Locate the cell with the specified text and output its (x, y) center coordinate. 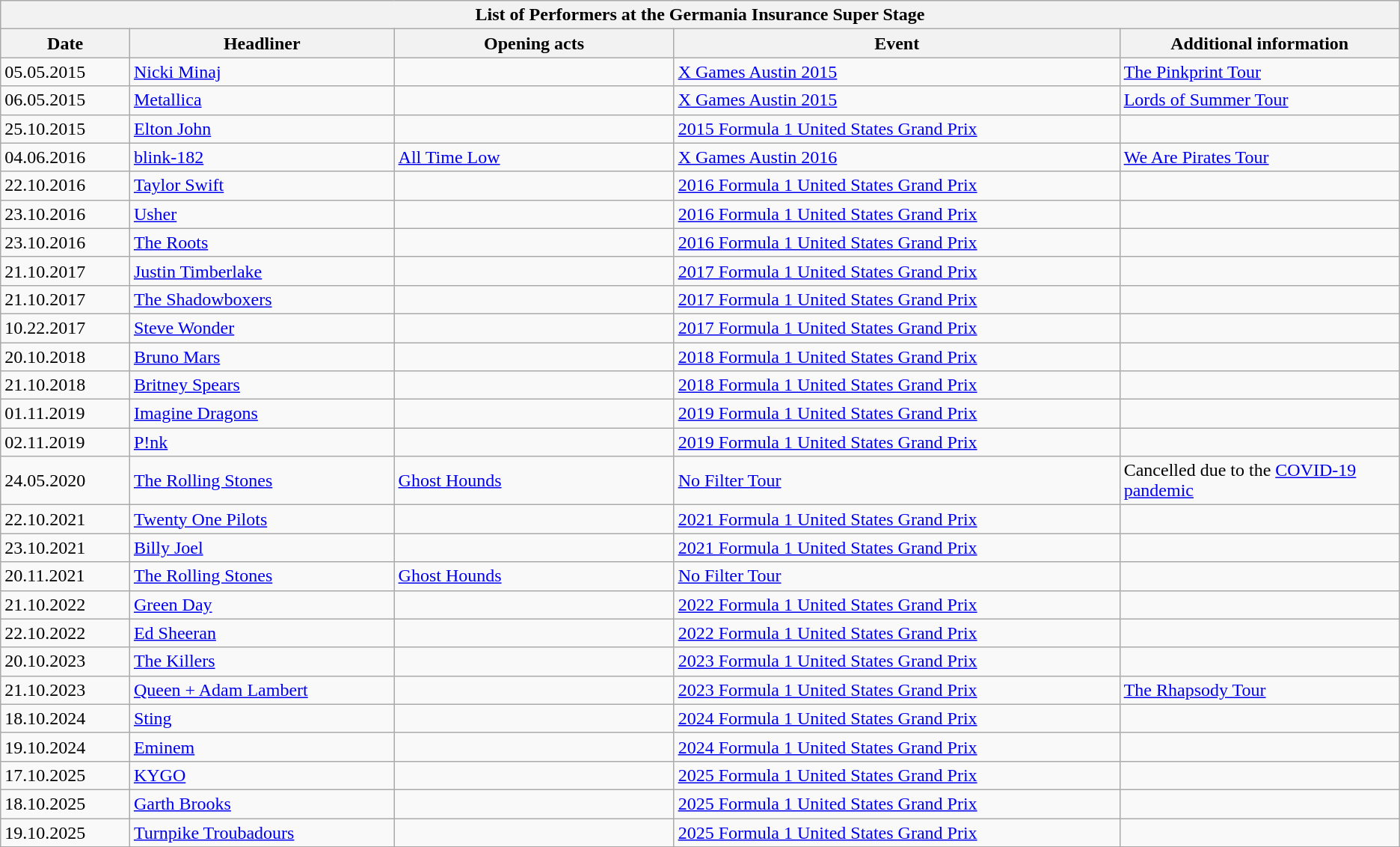
19.10.2025 (66, 833)
17.10.2025 (66, 775)
Justin Timberlake (262, 271)
02.11.2019 (66, 442)
22.10.2022 (66, 633)
Usher (262, 214)
List of Performers at the Germania Insurance Super Stage (700, 15)
05.05.2015 (66, 72)
06.05.2015 (66, 100)
Cancelled due to the COVID-19 pandemic (1259, 480)
20.11.2021 (66, 576)
20.10.2018 (66, 357)
Date (66, 43)
The Killers (262, 661)
The Pinkprint Tour (1259, 72)
Additional information (1259, 43)
21.10.2022 (66, 605)
Billy Joel (262, 548)
Opening acts (534, 43)
22.10.2021 (66, 519)
Twenty One Pilots (262, 519)
Steve Wonder (262, 328)
01.11.2019 (66, 414)
21.10.2018 (66, 385)
20.10.2023 (66, 661)
19.10.2024 (66, 747)
21.10.2023 (66, 690)
Elton John (262, 129)
The Shadowboxers (262, 299)
Sting (262, 718)
Bruno Mars (262, 357)
KYGO (262, 775)
Headliner (262, 43)
Queen + Adam Lambert (262, 690)
25.10.2015 (66, 129)
Turnpike Troubadours (262, 833)
04.06.2016 (66, 157)
Nicki Minaj (262, 72)
18.10.2024 (66, 718)
Garth Brooks (262, 804)
P!nk (262, 442)
The Rhapsody Tour (1259, 690)
Green Day (262, 605)
23.10.2021 (66, 548)
2015 Formula 1 United States Grand Prix (897, 129)
18.10.2025 (66, 804)
Event (897, 43)
22.10.2016 (66, 186)
Imagine Dragons (262, 414)
24.05.2020 (66, 480)
The Roots (262, 242)
Taylor Swift (262, 186)
Lords of Summer Tour (1259, 100)
Ed Sheeran (262, 633)
Britney Spears (262, 385)
Eminem (262, 747)
X Games Austin 2016 (897, 157)
Metallica (262, 100)
blink-182 (262, 157)
10.22.2017 (66, 328)
All Time Low (534, 157)
We Are Pirates Tour (1259, 157)
